Scan for the cell matching the given text and deliver its (x, y) coordinate at center. 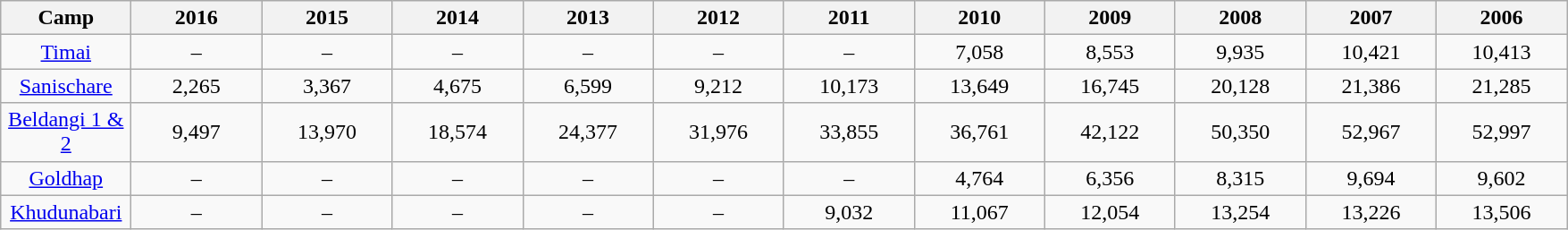
11,067 (979, 212)
10,421 (1371, 52)
13,649 (979, 86)
13,226 (1371, 212)
Timai (66, 52)
Sanischare (66, 86)
52,997 (1501, 132)
2,265 (197, 86)
2011 (849, 18)
2007 (1371, 18)
13,970 (327, 132)
2006 (1501, 18)
9,212 (718, 86)
20,128 (1240, 86)
36,761 (979, 132)
21,285 (1501, 86)
3,367 (327, 86)
2012 (718, 18)
13,254 (1240, 212)
6,599 (588, 86)
2014 (457, 18)
2010 (979, 18)
2013 (588, 18)
24,377 (588, 132)
21,386 (1371, 86)
42,122 (1110, 132)
Goldhap (66, 178)
2016 (197, 18)
9,935 (1240, 52)
9,694 (1371, 178)
31,976 (718, 132)
10,173 (849, 86)
16,745 (1110, 86)
10,413 (1501, 52)
6,356 (1110, 178)
8,315 (1240, 178)
Beldangi 1 & 2 (66, 132)
2009 (1110, 18)
13,506 (1501, 212)
4,675 (457, 86)
8,553 (1110, 52)
50,350 (1240, 132)
33,855 (849, 132)
4,764 (979, 178)
12,054 (1110, 212)
9,602 (1501, 178)
7,058 (979, 52)
9,497 (197, 132)
2015 (327, 18)
52,967 (1371, 132)
18,574 (457, 132)
9,032 (849, 212)
2008 (1240, 18)
Camp (66, 18)
Khudunabari (66, 212)
